Output the [x, y] coordinate of the center of the cell containing the given text.  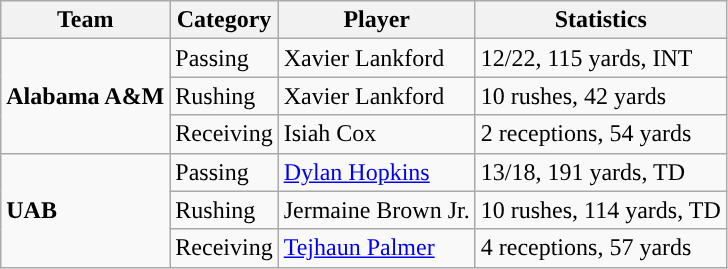
10 rushes, 114 yards, TD [600, 210]
10 rushes, 42 yards [600, 96]
Alabama A&M [86, 96]
Jermaine Brown Jr. [376, 210]
13/18, 191 yards, TD [600, 172]
Tejhaun Palmer [376, 248]
Category [224, 20]
Player [376, 20]
Dylan Hopkins [376, 172]
Team [86, 20]
Statistics [600, 20]
2 receptions, 54 yards [600, 134]
4 receptions, 57 yards [600, 248]
UAB [86, 210]
12/22, 115 yards, INT [600, 58]
Isiah Cox [376, 134]
